Find where the given text appears and provide that cell's center as (X, Y) coordinate. 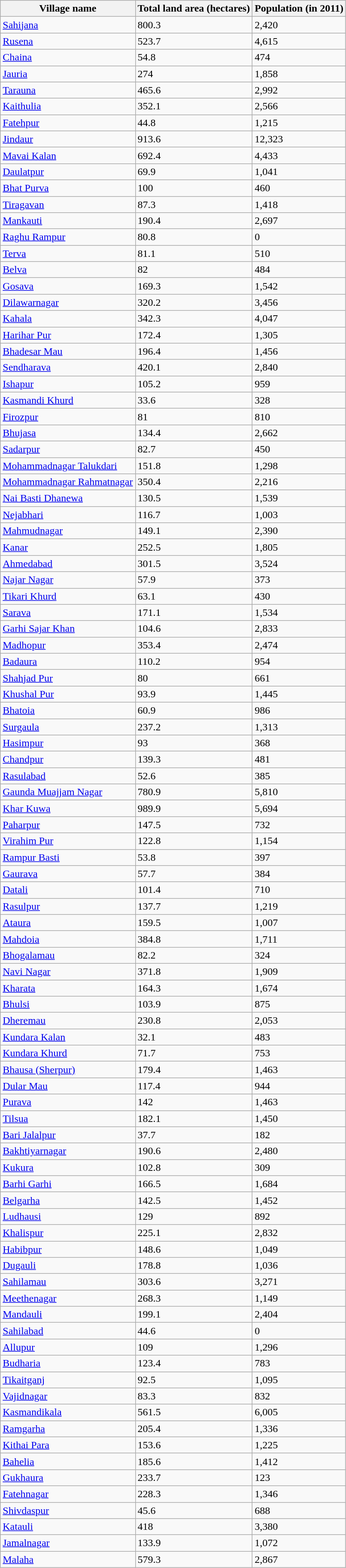
1,534 (299, 612)
1,418 (299, 205)
Fatehnagar (68, 1494)
Mavai Kalan (68, 155)
Harihar Pur (68, 335)
230.8 (194, 1021)
2,840 (299, 368)
237.2 (194, 727)
Chandpur (68, 760)
60.9 (194, 710)
Barhi Garhi (68, 1184)
3,524 (299, 564)
1,346 (299, 1494)
33.6 (194, 400)
460 (299, 188)
430 (299, 596)
465.6 (194, 90)
481 (299, 760)
Tikaitganj (68, 1380)
Sahilabad (68, 1331)
69.9 (194, 172)
151.8 (194, 465)
1,456 (299, 351)
3,456 (299, 302)
1,049 (299, 1249)
301.5 (194, 564)
103.9 (194, 1004)
Surgaula (68, 727)
Sahijana (68, 25)
783 (299, 1363)
105.2 (194, 384)
1,298 (299, 465)
166.5 (194, 1184)
1,412 (299, 1461)
93.9 (194, 694)
82 (194, 270)
1,445 (299, 694)
Tarauna (68, 90)
54.8 (194, 57)
Madhopur (68, 645)
110.2 (194, 661)
196.4 (194, 351)
80 (194, 678)
Mandauli (68, 1315)
Bhausa (Sherpur) (68, 1070)
199.1 (194, 1315)
Bhat Purva (68, 188)
149.1 (194, 531)
274 (194, 74)
Tikari Khurd (68, 596)
Kundara Khurd (68, 1053)
832 (299, 1396)
384 (299, 874)
Khalispur (68, 1233)
Shahjad Pur (68, 678)
Ataura (68, 923)
81 (194, 416)
Bhulsi (68, 1004)
171.1 (194, 612)
104.6 (194, 629)
Khar Kuwa (68, 808)
810 (299, 416)
986 (299, 710)
Gosava (68, 286)
Vajidnagar (68, 1396)
Paharpur (68, 825)
Kasmandikala (68, 1412)
142.5 (194, 1200)
57.9 (194, 580)
102.8 (194, 1167)
Bakhtiyarnagar (68, 1151)
1,542 (299, 286)
753 (299, 1053)
185.6 (194, 1461)
661 (299, 678)
1,225 (299, 1445)
Najar Nagar (68, 580)
5,694 (299, 808)
129 (194, 1216)
Bhatoia (68, 710)
954 (299, 661)
Hasimpur (68, 743)
80.8 (194, 237)
1,305 (299, 335)
2,216 (299, 482)
Sadarpur (68, 449)
1,007 (299, 923)
147.5 (194, 825)
Rampur Basti (68, 857)
352.1 (194, 106)
2,404 (299, 1315)
Rasulabad (68, 776)
Kahala (68, 319)
483 (299, 1037)
123 (299, 1478)
92.5 (194, 1380)
Bhadesar Mau (68, 351)
169.3 (194, 286)
Ahmedabad (68, 564)
Mahmudnagar (68, 531)
Bhujasa (68, 433)
178.8 (194, 1266)
2,697 (299, 221)
148.6 (194, 1249)
Firozpur (68, 416)
44.6 (194, 1331)
57.7 (194, 874)
1,805 (299, 547)
Mankauti (68, 221)
Bari Jalalpur (68, 1135)
913.6 (194, 139)
Katauli (68, 1527)
Kithai Para (68, 1445)
371.8 (194, 971)
182.1 (194, 1119)
63.1 (194, 596)
228.3 (194, 1494)
Garhi Sajar Khan (68, 629)
Fatehpur (68, 123)
Malaha (68, 1559)
2,480 (299, 1151)
2,833 (299, 629)
Population (in 2011) (299, 9)
688 (299, 1510)
Rusena (68, 41)
Gaurava (68, 874)
1,154 (299, 841)
Nejabhari (68, 515)
164.3 (194, 988)
Budharia (68, 1363)
Dular Mau (68, 1086)
190.6 (194, 1151)
Village name (68, 9)
Jindaur (68, 139)
Kharata (68, 988)
474 (299, 57)
252.5 (194, 547)
Khushal Pur (68, 694)
268.3 (194, 1298)
Mohammadnagar Talukdari (68, 465)
Total land area (hectares) (194, 9)
81.1 (194, 253)
Bhogalamau (68, 955)
1,003 (299, 515)
6,005 (299, 1412)
153.6 (194, 1445)
122.8 (194, 841)
Gukhaura (68, 1478)
780.9 (194, 792)
692.4 (194, 155)
139.3 (194, 760)
Kanar (68, 547)
Jamalnagar (68, 1543)
Datali (68, 890)
384.8 (194, 939)
2,420 (299, 25)
Kasmandi Khurd (68, 400)
2,867 (299, 1559)
309 (299, 1167)
Dheremau (68, 1021)
959 (299, 384)
109 (194, 1347)
Tiragavan (68, 205)
Purava (68, 1102)
2,662 (299, 433)
324 (299, 955)
385 (299, 776)
179.4 (194, 1070)
225.1 (194, 1233)
1,095 (299, 1380)
82.2 (194, 955)
510 (299, 253)
2,053 (299, 1021)
320.2 (194, 302)
123.4 (194, 1363)
Ramgarha (68, 1429)
117.4 (194, 1086)
233.7 (194, 1478)
1,215 (299, 123)
37.7 (194, 1135)
450 (299, 449)
1,219 (299, 906)
1,452 (299, 1200)
353.4 (194, 645)
4,433 (299, 155)
Dilawarnagar (68, 302)
Bahelia (68, 1461)
2,566 (299, 106)
1,149 (299, 1298)
3,380 (299, 1527)
44.8 (194, 123)
Daulatpur (68, 172)
418 (194, 1527)
Belva (68, 270)
Jauria (68, 74)
484 (299, 270)
142 (194, 1102)
Ludhausi (68, 1216)
190.4 (194, 221)
159.5 (194, 923)
1,450 (299, 1119)
1,909 (299, 971)
134.4 (194, 433)
1,684 (299, 1184)
420.1 (194, 368)
1,296 (299, 1347)
130.5 (194, 498)
Rasulpur (68, 906)
Mahdoia (68, 939)
1,711 (299, 939)
172.4 (194, 335)
1,336 (299, 1429)
116.7 (194, 515)
989.9 (194, 808)
87.3 (194, 205)
5,810 (299, 792)
Sendharava (68, 368)
1,036 (299, 1266)
Meethenagar (68, 1298)
Virahim Pur (68, 841)
Nai Basti Dhanewa (68, 498)
Badaura (68, 661)
Allupur (68, 1347)
579.3 (194, 1559)
Navi Nagar (68, 971)
523.7 (194, 41)
Kaithulia (68, 106)
71.7 (194, 1053)
368 (299, 743)
133.9 (194, 1543)
944 (299, 1086)
875 (299, 1004)
53.8 (194, 857)
2,832 (299, 1233)
182 (299, 1135)
Mohammadnagar Rahmatnagar (68, 482)
1,072 (299, 1543)
Shivdaspur (68, 1510)
100 (194, 188)
Terva (68, 253)
Kukura (68, 1167)
2,992 (299, 90)
1,313 (299, 727)
4,615 (299, 41)
Ishapur (68, 384)
Gaunda Muajjam Nagar (68, 792)
1,041 (299, 172)
342.3 (194, 319)
3,271 (299, 1282)
Chaina (68, 57)
12,323 (299, 139)
Sahilamau (68, 1282)
Dugauli (68, 1266)
Kundara Kalan (68, 1037)
32.1 (194, 1037)
Tilsua (68, 1119)
1,674 (299, 988)
732 (299, 825)
373 (299, 580)
83.3 (194, 1396)
350.4 (194, 482)
1,858 (299, 74)
101.4 (194, 890)
93 (194, 743)
205.4 (194, 1429)
328 (299, 400)
2,474 (299, 645)
Sarava (68, 612)
52.6 (194, 776)
45.6 (194, 1510)
137.7 (194, 906)
892 (299, 1216)
Habibpur (68, 1249)
710 (299, 890)
82.7 (194, 449)
2,390 (299, 531)
800.3 (194, 25)
561.5 (194, 1412)
1,539 (299, 498)
Raghu Rampur (68, 237)
303.6 (194, 1282)
397 (299, 857)
4,047 (299, 319)
Belgarha (68, 1200)
